Locate the cell with the specified text and output its (X, Y) center coordinate. 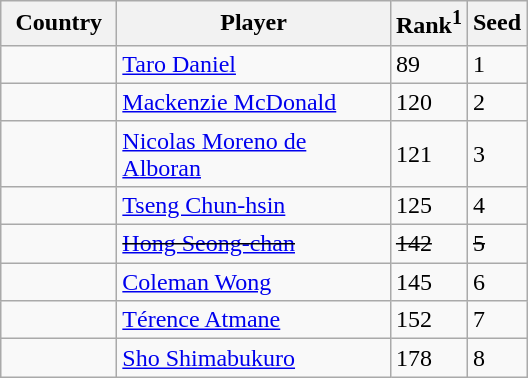
145 (428, 282)
Country (59, 24)
Tseng Chun-hsin (254, 205)
6 (496, 282)
Sho Shimabukuro (254, 358)
Nicolas Moreno de Alboran (254, 154)
5 (496, 244)
178 (428, 358)
125 (428, 205)
89 (428, 64)
Taro Daniel (254, 64)
2 (496, 102)
142 (428, 244)
3 (496, 154)
Coleman Wong (254, 282)
Rank1 (428, 24)
120 (428, 102)
4 (496, 205)
1 (496, 64)
7 (496, 320)
Player (254, 24)
Mackenzie McDonald (254, 102)
Seed (496, 24)
8 (496, 358)
152 (428, 320)
121 (428, 154)
Hong Seong-chan (254, 244)
Térence Atmane (254, 320)
